Locate the cell with the specified text and output its (x, y) center coordinate. 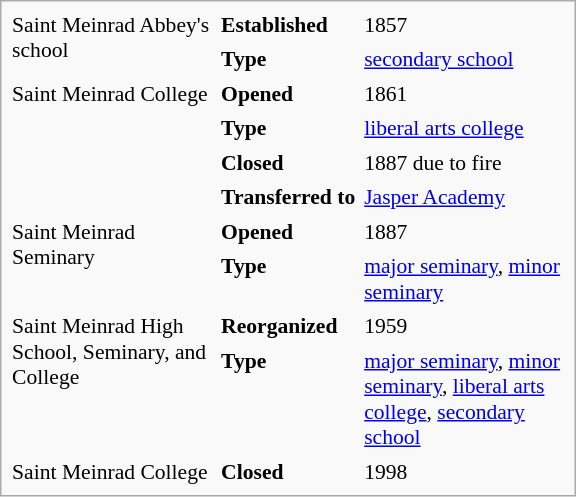
liberal arts college (464, 128)
major seminary, minor seminary (464, 278)
1887 (464, 232)
major seminary, minor seminary, liberal arts college, secondary school (464, 399)
Reorganized (288, 326)
Transferred to (288, 197)
1857 (464, 25)
Established (288, 25)
1959 (464, 326)
1998 (464, 472)
secondary school (464, 59)
Jasper Academy (464, 197)
1887 due to fire (464, 163)
Saint Meinrad Abbey's school (112, 42)
Saint Meinrad High School, Seminary, and College (112, 381)
1861 (464, 94)
Saint Meinrad Seminary (112, 262)
